Scan for the cell matching the given text and deliver its (x, y) coordinate at center. 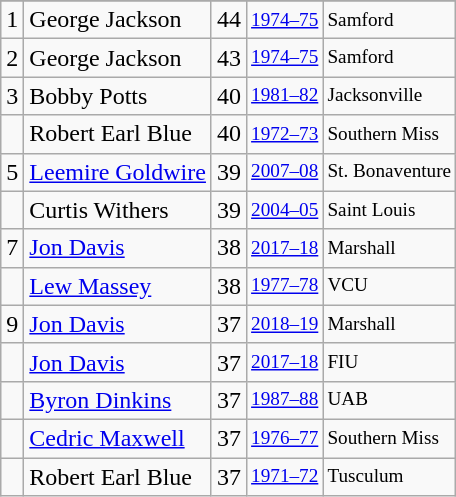
1 (12, 20)
3 (12, 96)
1972–73 (285, 134)
Tusculum (390, 477)
Cedric Maxwell (118, 438)
FIU (390, 362)
Curtis Withers (118, 210)
Saint Louis (390, 210)
1976–77 (285, 438)
UAB (390, 400)
Byron Dinkins (118, 400)
1987–88 (285, 400)
Leemire Goldwire (118, 172)
2004–05 (285, 210)
Bobby Potts (118, 96)
5 (12, 172)
1977–78 (285, 286)
7 (12, 248)
VCU (390, 286)
2007–08 (285, 172)
Jacksonville (390, 96)
43 (228, 58)
St. Bonaventure (390, 172)
2 (12, 58)
2018–19 (285, 324)
Lew Massey (118, 286)
9 (12, 324)
1981–82 (285, 96)
44 (228, 20)
1971–72 (285, 477)
